Determine the (x, y) coordinate at the center of the cell enclosing the given text.  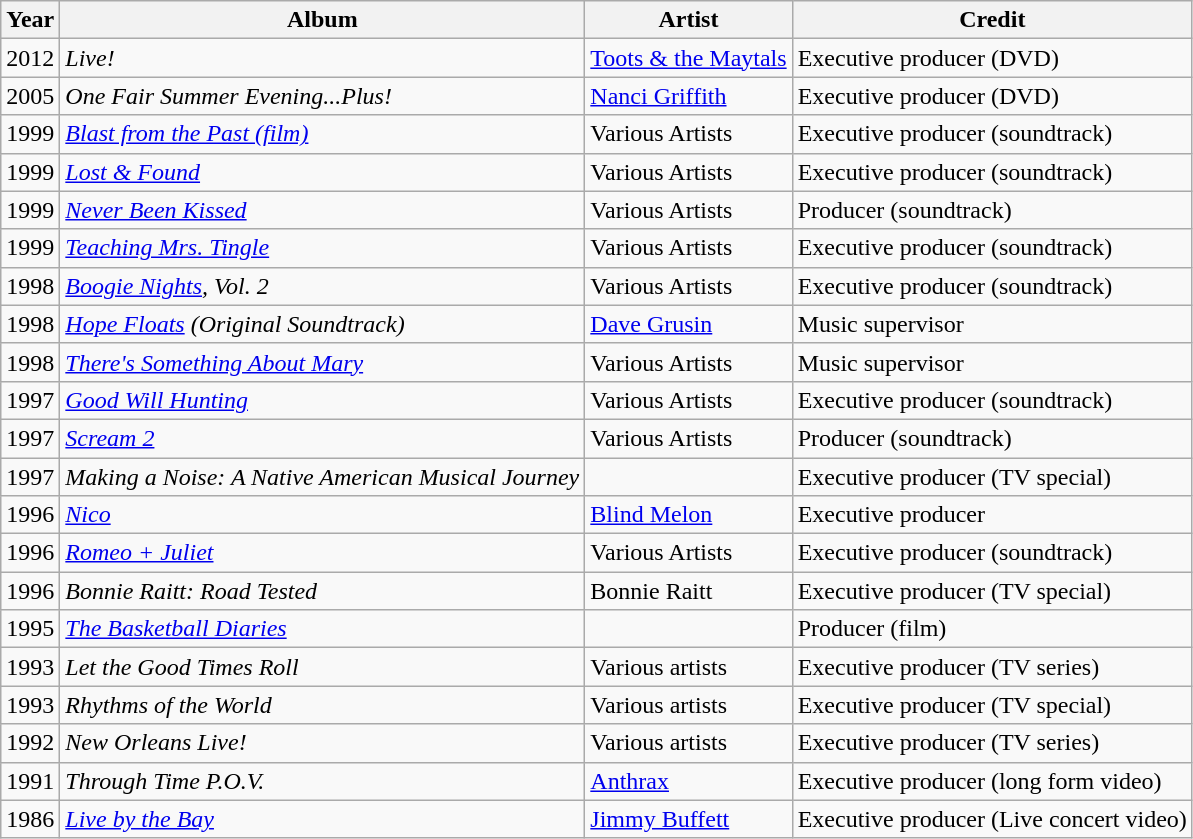
Let the Good Times Roll (322, 667)
Live! (322, 58)
The Basketball Diaries (322, 629)
Romeo + Juliet (322, 553)
Blast from the Past (film) (322, 134)
Dave Grusin (688, 324)
One Fair Summer Evening...Plus! (322, 96)
Artist (688, 20)
1995 (30, 629)
1992 (30, 743)
Live by the Bay (322, 819)
Album (322, 20)
Boogie Nights, Vol. 2 (322, 286)
2012 (30, 58)
1991 (30, 781)
There's Something About Mary (322, 362)
Toots & the Maytals (688, 58)
Teaching Mrs. Tingle (322, 248)
Bonnie Raitt (688, 591)
Year (30, 20)
Executive producer (Live concert video) (992, 819)
Executive producer (992, 515)
Rhythms of the World (322, 705)
New Orleans Live! (322, 743)
Lost & Found (322, 172)
Blind Melon (688, 515)
Anthrax (688, 781)
Nanci Griffith (688, 96)
Good Will Hunting (322, 400)
1986 (30, 819)
Hope Floats (Original Soundtrack) (322, 324)
Executive producer (long form video) (992, 781)
Jimmy Buffett (688, 819)
Nico (322, 515)
Scream 2 (322, 438)
Through Time P.O.V. (322, 781)
Producer (film) (992, 629)
Never Been Kissed (322, 210)
Credit (992, 20)
2005 (30, 96)
Making a Noise: A Native American Musical Journey (322, 477)
Bonnie Raitt: Road Tested (322, 591)
